From the cell containing the given text, extract its center point as [X, Y] coordinate. 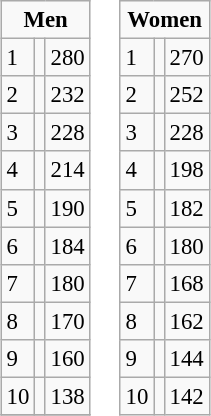
232 [68, 95]
252 [186, 95]
190 [68, 208]
138 [68, 396]
160 [68, 358]
168 [186, 283]
162 [186, 321]
182 [186, 208]
142 [186, 396]
270 [186, 58]
Men [46, 20]
144 [186, 358]
214 [68, 170]
Women [164, 20]
170 [68, 321]
280 [68, 58]
198 [186, 170]
184 [68, 246]
